Return [x, y] of the center of cell containing provided text 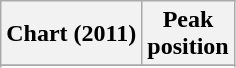
Chart (2011) [72, 34]
Peakposition [188, 34]
